Determine the (X, Y) coordinate at the center of the cell enclosing the given text.  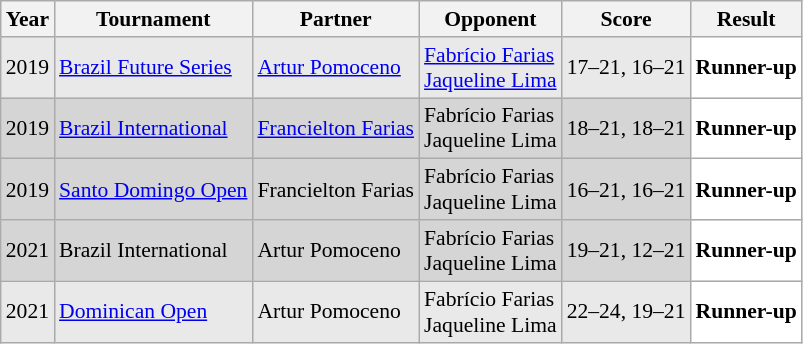
Result (746, 19)
Partner (336, 19)
16–21, 16–21 (626, 190)
19–21, 12–21 (626, 250)
Santo Domingo Open (153, 190)
18–21, 18–21 (626, 128)
Tournament (153, 19)
Brazil Future Series (153, 68)
Dominican Open (153, 312)
22–24, 19–21 (626, 312)
Score (626, 19)
17–21, 16–21 (626, 68)
Opponent (490, 19)
Year (28, 19)
